Pinpoint the cell where the given text exists, returning its (X, Y) midpoint coordinate. 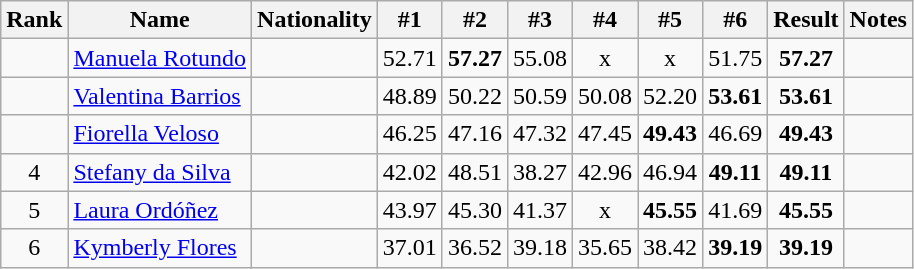
38.27 (540, 172)
38.42 (670, 248)
50.22 (474, 96)
45.30 (474, 210)
Laura Ordóñez (160, 210)
50.59 (540, 96)
46.94 (670, 172)
52.20 (670, 96)
43.97 (410, 210)
46.69 (736, 134)
#4 (604, 20)
47.32 (540, 134)
Nationality (315, 20)
Kymberly Flores (160, 248)
46.25 (410, 134)
#2 (474, 20)
35.65 (604, 248)
Valentina Barrios (160, 96)
47.16 (474, 134)
42.96 (604, 172)
5 (34, 210)
4 (34, 172)
41.69 (736, 210)
6 (34, 248)
Result (806, 20)
48.51 (474, 172)
#5 (670, 20)
Fiorella Veloso (160, 134)
36.52 (474, 248)
#6 (736, 20)
Manuela Rotundo (160, 58)
Name (160, 20)
Rank (34, 20)
#1 (410, 20)
47.45 (604, 134)
#3 (540, 20)
Stefany da Silva (160, 172)
Notes (878, 20)
51.75 (736, 58)
41.37 (540, 210)
39.18 (540, 248)
55.08 (540, 58)
50.08 (604, 96)
52.71 (410, 58)
48.89 (410, 96)
42.02 (410, 172)
37.01 (410, 248)
